Return (x, y) of the center of cell containing provided text 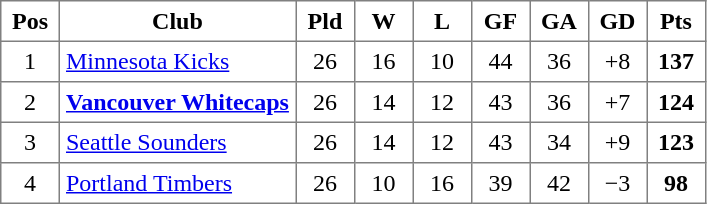
44 (500, 61)
+7 (617, 102)
GF (500, 21)
−3 (617, 183)
GA (559, 21)
Vancouver Whitecaps (177, 102)
34 (559, 142)
Minnesota Kicks (177, 61)
123 (676, 142)
W (383, 21)
Pts (676, 21)
GD (617, 21)
Pos (30, 21)
98 (676, 183)
42 (559, 183)
L (442, 21)
Club (177, 21)
+9 (617, 142)
3 (30, 142)
Seattle Sounders (177, 142)
+8 (617, 61)
Portland Timbers (177, 183)
1 (30, 61)
2 (30, 102)
4 (30, 183)
124 (676, 102)
Pld (325, 21)
39 (500, 183)
137 (676, 61)
